Locate the cell with the specified text and output its (x, y) center coordinate. 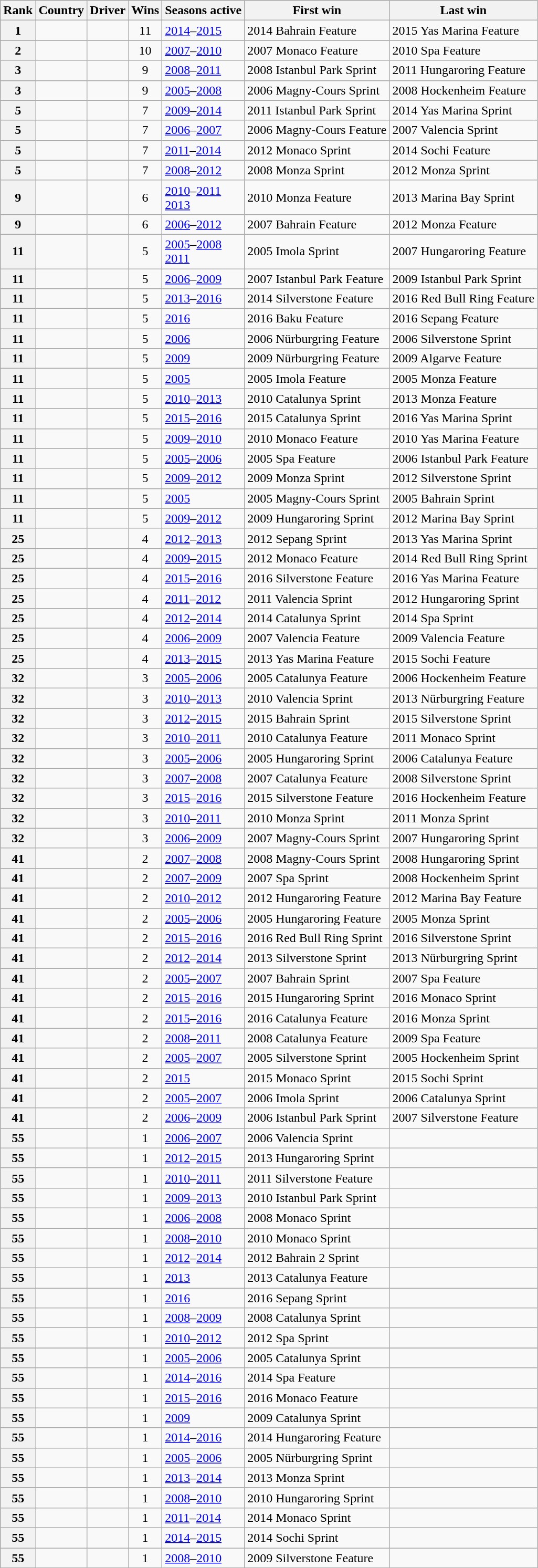
2012 Hungaroring Sprint (463, 598)
2016 Sepang Feature (463, 319)
2009–2015 (204, 558)
2016 Monaco Sprint (463, 998)
2015 Bahrain Sprint (317, 718)
2009 Silverstone Feature (317, 1558)
2006 Magny-Cours Sprint (317, 90)
2006 Magny-Cours Feature (317, 130)
2013 Monza Feature (463, 399)
2013 Marina Bay Sprint (463, 197)
2005 Hungaroring Sprint (317, 758)
2006 (204, 339)
10 (145, 50)
2010 Monza Feature (317, 197)
2016 Baku Feature (317, 319)
2016 Monaco Feature (317, 1398)
2008 Hockenheim Feature (463, 90)
2008–2012 (204, 170)
2012 Marina Bay Feature (463, 898)
2005 Imola Feature (317, 379)
2013–2014 (204, 1478)
Seasons active (204, 11)
2006 Istanbul Park Feature (463, 458)
2006 Hockenheim Feature (463, 678)
2007–2010 (204, 50)
2014 Hungaroring Feature (317, 1438)
2008 Silverstone Sprint (463, 778)
2008 Catalunya Sprint (317, 1318)
2005 Magny-Cours Sprint (317, 498)
2014 Catalunya Sprint (317, 619)
2011 Monza Sprint (463, 818)
2011–2012 (204, 598)
2015 Yas Marina Feature (463, 30)
2010 Spa Feature (463, 50)
2013–2015 (204, 658)
2011 Istanbul Park Sprint (317, 110)
2005 Catalunya Sprint (317, 1358)
2015 Silverstone Sprint (463, 718)
2005 Hockenheim Sprint (463, 1058)
2016 Sepang Sprint (317, 1298)
2006 Silverstone Sprint (463, 339)
2008 Istanbul Park Sprint (317, 70)
2009 Monza Sprint (317, 478)
2007 Catalunya Feature (317, 778)
2015 Catalunya Sprint (317, 419)
2005 Imola Sprint (317, 251)
2008 Hungaroring Sprint (463, 858)
2013 Nürburgring Feature (463, 698)
2007 Spa Feature (463, 978)
2015 Sochi Feature (463, 658)
2013–2016 (204, 299)
2014 Sochi Sprint (317, 1538)
2006–2008 (204, 1218)
2016 Red Bull Ring Sprint (317, 938)
2014 Monaco Sprint (317, 1518)
2016 Catalunya Feature (317, 1018)
2005 Nürburgring Sprint (317, 1458)
2013 Silverstone Sprint (317, 958)
2014 Yas Marina Sprint (463, 110)
2014 Bahrain Feature (317, 30)
2006 Catalunya Feature (463, 758)
2006 Istanbul Park Sprint (317, 1118)
2005 Spa Feature (317, 458)
2010 Istanbul Park Sprint (317, 1198)
Driver (108, 11)
2007 Valencia Sprint (463, 130)
2007 Spa Sprint (317, 878)
2007 Hungaroring Feature (463, 251)
2013 Yas Marina Sprint (463, 538)
First win (317, 11)
2014 Silverstone Feature (317, 299)
2008 Magny-Cours Sprint (317, 858)
Country (61, 11)
2009 Hungaroring Sprint (317, 518)
2016 Monza Sprint (463, 1018)
2015 Silverstone Feature (317, 798)
2009 Spa Feature (463, 1038)
2007 Bahrain Sprint (317, 978)
2008–2009 (204, 1318)
2010 Monaco Feature (317, 438)
2013 Hungaroring Sprint (317, 1158)
2012 Bahrain 2 Sprint (317, 1258)
2014 Spa Feature (317, 1378)
2015 Monaco Sprint (317, 1078)
2007 Silverstone Feature (463, 1118)
2005 Hungaroring Feature (317, 918)
2015 Sochi Sprint (463, 1078)
2006 Imola Sprint (317, 1098)
2013 Nürburgring Sprint (463, 958)
Last win (463, 11)
2010 Catalunya Sprint (317, 399)
2009 Nürburgring Feature (317, 359)
2016 Yas Marina Sprint (463, 419)
2009–2010 (204, 438)
2013 (204, 1278)
2011 Silverstone Feature (317, 1178)
2012 Sepang Sprint (317, 538)
2009–2013 (204, 1198)
2010–20112013 (204, 197)
2016 Silverstone Feature (317, 578)
2012 Monza Feature (463, 224)
2007 Bahrain Feature (317, 224)
2006 Valencia Sprint (317, 1138)
2007 Valencia Feature (317, 639)
2012 Monaco Sprint (317, 150)
2014 Red Bull Ring Sprint (463, 558)
2008 Monaco Sprint (317, 1218)
2014 Sochi Feature (463, 150)
2005 Bahrain Sprint (463, 498)
2009 Valencia Feature (463, 639)
2005 Silverstone Sprint (317, 1058)
2007 Hungaroring Sprint (463, 838)
2012–2013 (204, 538)
2006 Nürburgring Feature (317, 339)
2009 Catalunya Sprint (317, 1418)
2010 Valencia Sprint (317, 698)
2013 Monza Sprint (317, 1478)
2011 Hungaroring Feature (463, 70)
2014 Spa Sprint (463, 619)
2011 Valencia Sprint (317, 598)
2007 Monaco Feature (317, 50)
2007–2009 (204, 878)
2005 Catalunya Feature (317, 678)
2015 Hungaroring Sprint (317, 998)
2015 (204, 1078)
2005 Monza Sprint (463, 918)
2012 Silverstone Sprint (463, 478)
2012 Hungaroring Feature (317, 898)
2005–20082011 (204, 251)
2005 Monza Feature (463, 379)
2010 Yas Marina Feature (463, 438)
Rank (18, 11)
2008 Catalunya Feature (317, 1038)
2005–2008 (204, 90)
2012 Marina Bay Sprint (463, 518)
2016 Red Bull Ring Feature (463, 299)
2013 Yas Marina Feature (317, 658)
2011 Monaco Sprint (463, 738)
2006–2012 (204, 224)
2009 Algarve Feature (463, 359)
2010 Hungaroring Sprint (317, 1498)
2006 Catalunya Sprint (463, 1098)
2009 Istanbul Park Sprint (463, 279)
2016 Silverstone Sprint (463, 938)
2016 Hockenheim Feature (463, 798)
2008 Monza Sprint (317, 170)
2013 Catalunya Feature (317, 1278)
2012 Monza Sprint (463, 170)
2012 Monaco Feature (317, 558)
2007 Istanbul Park Feature (317, 279)
2016 Yas Marina Feature (463, 578)
2010 Catalunya Feature (317, 738)
2008 Hockenheim Sprint (463, 878)
2009–2014 (204, 110)
2007 Magny-Cours Sprint (317, 838)
2010 Monza Sprint (317, 818)
2012 Spa Sprint (317, 1338)
Wins (145, 11)
2010 Monaco Sprint (317, 1238)
